Provide the (X, Y) coordinate of the cell's center where the given text is located.  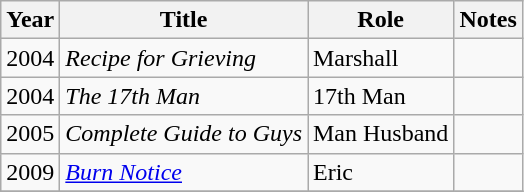
Title (184, 20)
Complete Guide to Guys (184, 134)
Recipe for Grieving (184, 58)
The 17th Man (184, 96)
Eric (381, 172)
Man Husband (381, 134)
Role (381, 20)
2009 (30, 172)
2005 (30, 134)
Notes (488, 20)
Burn Notice (184, 172)
Year (30, 20)
17th Man (381, 96)
Marshall (381, 58)
